Find where the given text appears and provide that cell's center as [x, y] coordinate. 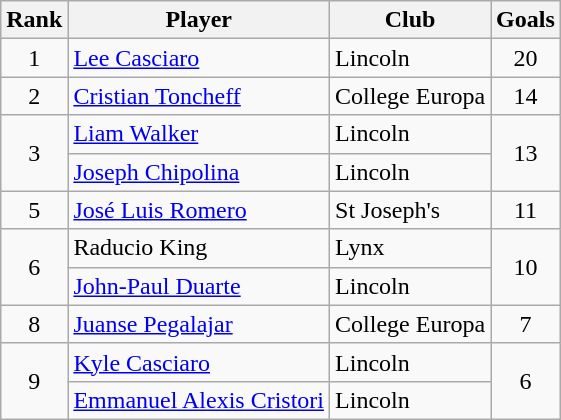
11 [526, 210]
Liam Walker [199, 134]
Joseph Chipolina [199, 172]
10 [526, 267]
Club [410, 20]
2 [34, 96]
Kyle Casciaro [199, 362]
3 [34, 153]
Lynx [410, 248]
St Joseph's [410, 210]
1 [34, 58]
Goals [526, 20]
Juanse Pegalajar [199, 324]
Player [199, 20]
14 [526, 96]
Cristian Toncheff [199, 96]
5 [34, 210]
9 [34, 381]
7 [526, 324]
Rank [34, 20]
John-Paul Duarte [199, 286]
13 [526, 153]
Raducio King [199, 248]
20 [526, 58]
8 [34, 324]
José Luis Romero [199, 210]
Emmanuel Alexis Cristori [199, 400]
Lee Casciaro [199, 58]
